For the text-containing cell, return its midpoint in [X, Y] coordinate format. 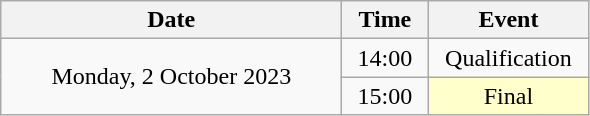
Monday, 2 October 2023 [172, 77]
15:00 [385, 96]
Final [508, 96]
Qualification [508, 58]
14:00 [385, 58]
Time [385, 20]
Event [508, 20]
Date [172, 20]
